Find where the given text appears and provide that cell's center as (x, y) coordinate. 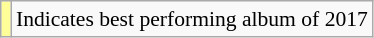
Indicates best performing album of 2017 (192, 19)
